Capture the cell that displays the provided text and extract its [x, y] central coordinate. 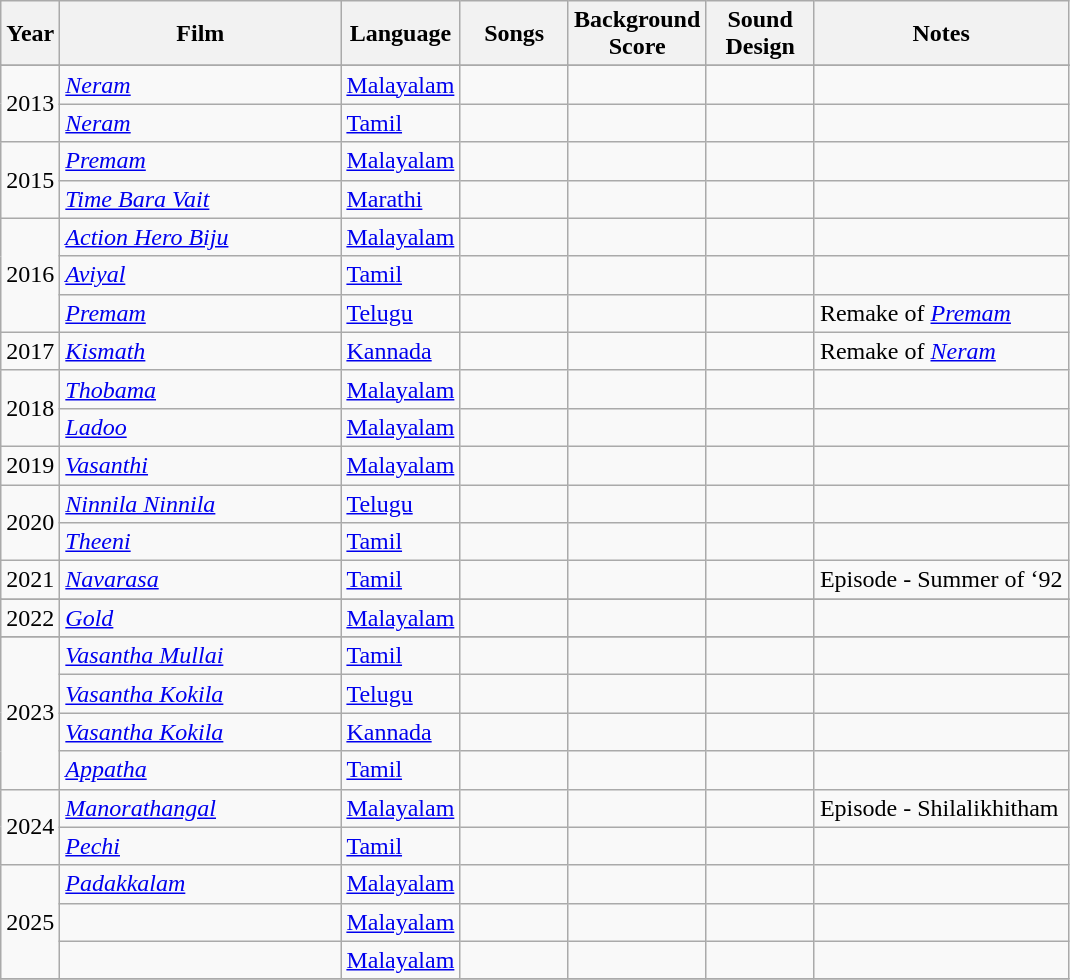
2021 [30, 580]
Time Bara Vait [200, 199]
Action Hero Biju [200, 237]
2022 [30, 618]
2019 [30, 465]
Theeni [200, 542]
Manorathangal [200, 808]
Episode - Summer of ‘92 [941, 580]
Background Score [636, 34]
Appatha [200, 770]
Language [400, 34]
Vasantha Mullai [200, 656]
Aviyal [200, 275]
2025 [30, 922]
2023 [30, 713]
Episode - Shilalikhitham [941, 808]
2020 [30, 522]
2013 [30, 104]
2016 [30, 275]
Sound Design [760, 34]
Film [200, 34]
Thobama [200, 389]
Padakkalam [200, 884]
Year [30, 34]
2018 [30, 408]
Pechi [200, 846]
2024 [30, 827]
Marathi [400, 199]
Navarasa [200, 580]
Remake of Premam [941, 313]
Vasanthi [200, 465]
Songs [514, 34]
2015 [30, 180]
Gold [200, 618]
Kismath [200, 351]
2017 [30, 351]
Remake of Neram [941, 351]
Ninnila Ninnila [200, 503]
Notes [941, 34]
Ladoo [200, 427]
